From the cell containing the given text, extract its center point as [X, Y] coordinate. 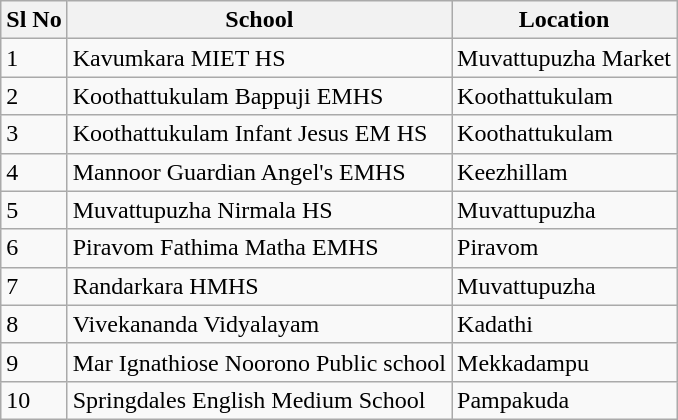
School [259, 20]
Mekkadampu [564, 362]
9 [34, 362]
Piravom Fathima Matha EMHS [259, 248]
Mannoor Guardian Angel's EMHS [259, 172]
Koothattukulam Bappuji EMHS [259, 96]
2 [34, 96]
Kadathi [564, 324]
3 [34, 134]
Randarkara HMHS [259, 286]
4 [34, 172]
Koothattukulam Infant Jesus EM HS [259, 134]
Pampakuda [564, 400]
8 [34, 324]
Sl No [34, 20]
5 [34, 210]
Mar Ignathiose Noorono Public school [259, 362]
7 [34, 286]
Keezhillam [564, 172]
Muvattupuzha Nirmala HS [259, 210]
6 [34, 248]
Springdales English Medium School [259, 400]
Piravom [564, 248]
10 [34, 400]
Muvattupuzha Market [564, 58]
Location [564, 20]
Kavumkara MIET HS [259, 58]
Vivekananda Vidyalayam [259, 324]
1 [34, 58]
